Extract the (x, y) coordinate from the center of the cell holding the provided text.  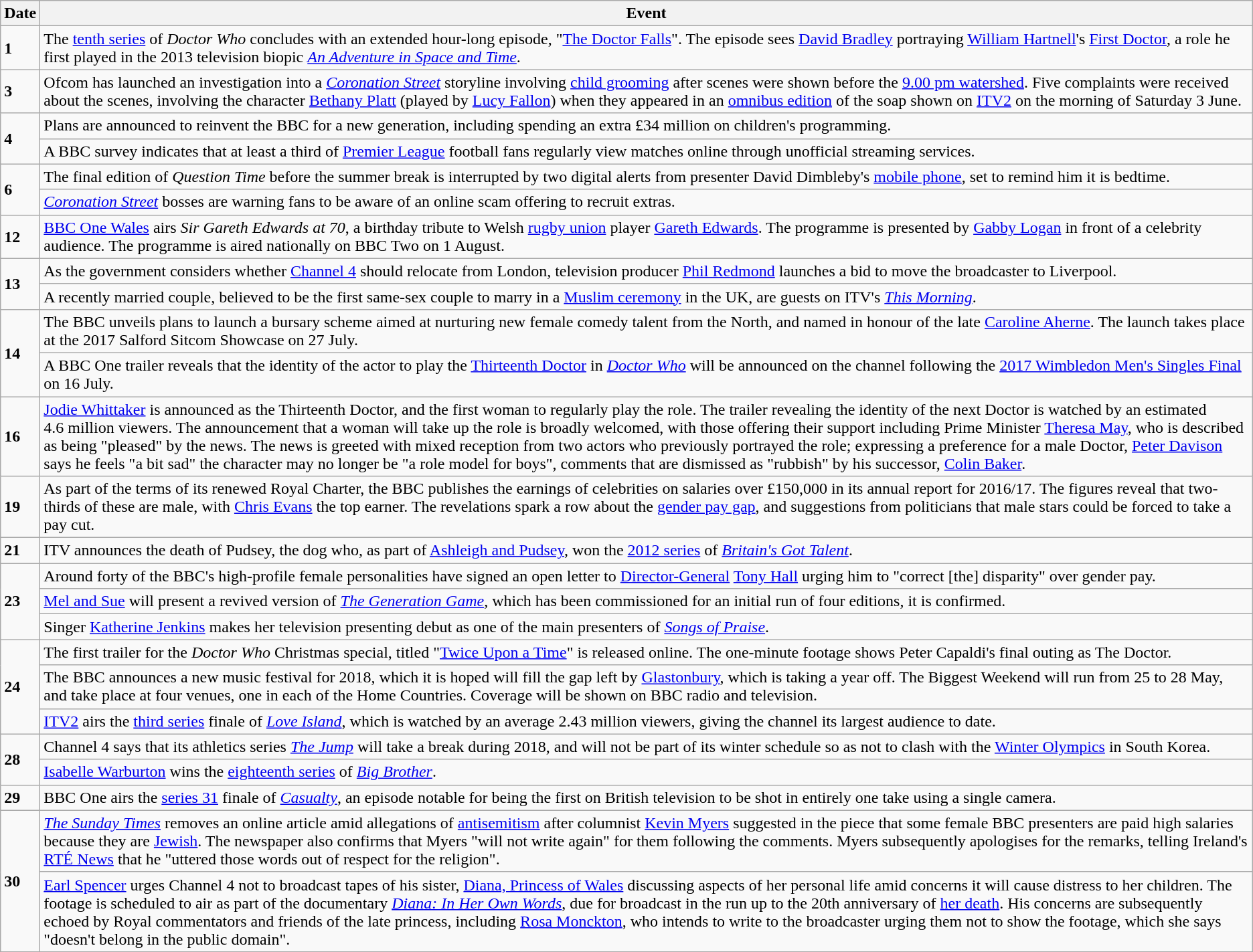
A recently married couple, believed to be the first same-sex couple to marry in a Muslim ceremony in the UK, are guests on ITV's This Morning. (647, 296)
28 (20, 759)
21 (20, 551)
Date (20, 13)
29 (20, 797)
1 (20, 48)
Isabelle Warburton wins the eighteenth series of Big Brother. (647, 772)
23 (20, 601)
Plans are announced to reinvent the BBC for a new generation, including spending an extra £34 million on children's programming. (647, 126)
Singer Katherine Jenkins makes her television presenting debut as one of the main presenters of Songs of Praise. (647, 627)
4 (20, 138)
16 (20, 436)
6 (20, 189)
Coronation Street bosses are warning fans to be aware of an online scam offering to recruit extras. (647, 202)
24 (20, 686)
Mel and Sue will present a revived version of The Generation Game, which has been commissioned for an initial run of four editions, it is confirmed. (647, 601)
Event (647, 13)
3 (20, 91)
30 (20, 880)
13 (20, 284)
14 (20, 353)
19 (20, 507)
ITV announces the death of Pudsey, the dog who, as part of Ashleigh and Pudsey, won the 2012 series of Britain's Got Talent. (647, 551)
A BBC survey indicates that at least a third of Premier League football fans regularly view matches online through unofficial streaming services. (647, 151)
12 (20, 237)
